Detect which cell encompasses the target text, then output its [x, y] center coordinate. 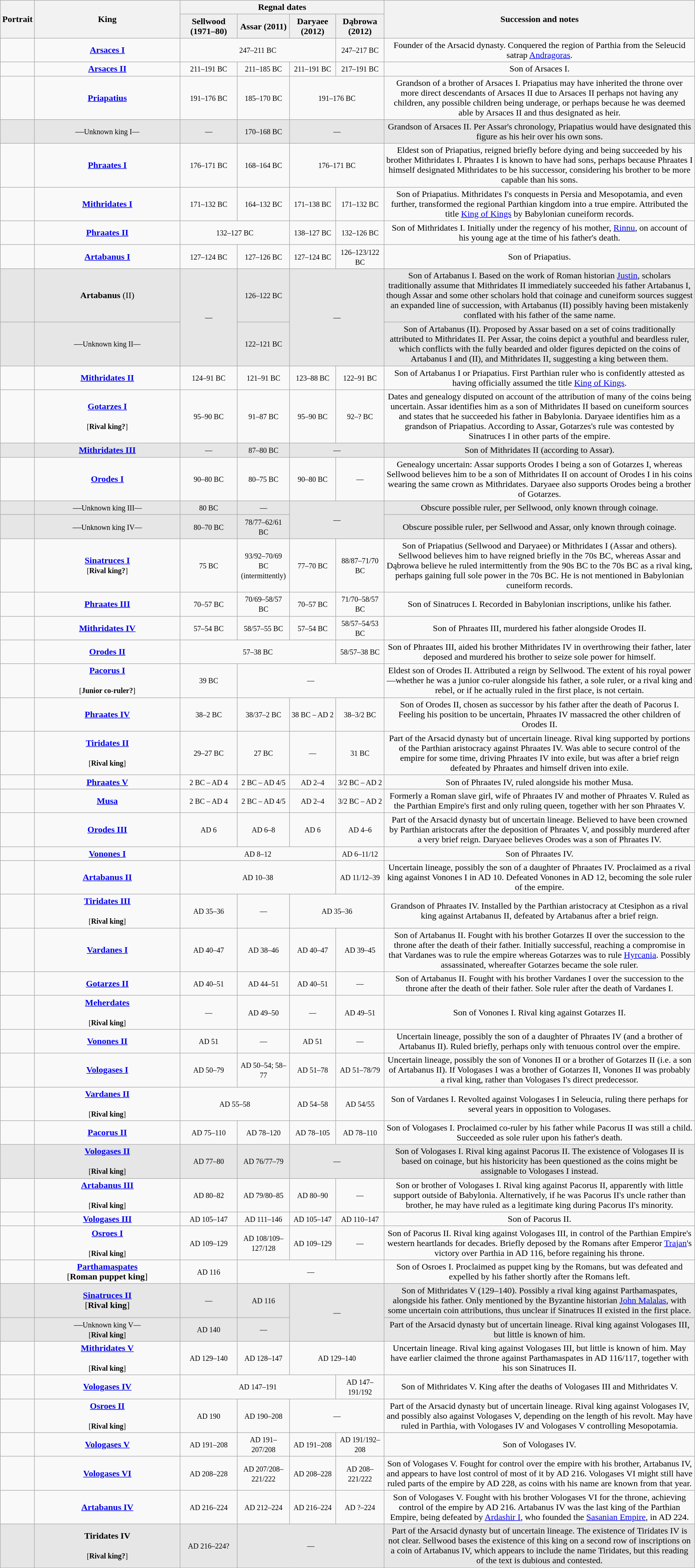
AD 6–8 [263, 829]
91–87 BC [263, 417]
AD 128–147 [263, 1358]
Vologases II[Rival king] [107, 1161]
57–38 BC [258, 652]
Meherdates[Rival king] [107, 1012]
—Unknown king V—[Rival king] [107, 1329]
Assar (2011) [263, 26]
AD 51–78 [313, 1070]
AD 4–6 [360, 829]
Part of the Arsacid dynasty but of uncertain lineage. Rival king against Vologases III, but little is known of him. [540, 1329]
Gotarzes II [107, 983]
AD 8–12 [258, 853]
Mithridates III [107, 450]
Son of Pacorus II. [540, 1219]
Son of Osroes I. Proclaimed as puppet king by the Romans, but was defeated and expelled by his father shortly after the Romans left. [540, 1272]
AD 54/55 [360, 1104]
Tiridates IV[Rival king?] [107, 1546]
87–80 BC [263, 450]
Sellwood (1971–80) [209, 26]
185–170 BC [263, 98]
AD 216–224? [209, 1546]
Succession and notes [540, 19]
AD 76/77–79 [263, 1161]
Son of Vologases I. Proclaimed co-ruler by his father while Pacorus II was still a child. Succeeded as sole ruler upon his father's death. [540, 1132]
Priapatius [107, 98]
Vologases III [107, 1219]
Vologases I [107, 1070]
AD 44–51 [263, 983]
27 BC [263, 753]
38 BC – AD 2 [313, 714]
AD 38–46 [263, 950]
Mithridates IV [107, 628]
92–? BC [360, 417]
Tiridates III[Rival king] [107, 911]
AD 80–90 [313, 1195]
58/57–55 BC [263, 628]
AD 78–120 [263, 1132]
Artabanus III[Rival king] [107, 1195]
AD 191–207/208 [263, 1445]
75 BC [209, 565]
Son of Phraates IV, ruled alongside his mother Musa. [540, 782]
Vologases IV [107, 1387]
Son of Vologases IV. [540, 1445]
AD 108/109–127/128 [263, 1243]
78/77–62/61 BC [263, 527]
AD 50–79 [209, 1070]
88/87–71/70 BC [360, 565]
Artabanus II [107, 878]
Son of Vardanes I. Revolted against Vologases I in Seleucia, ruling there perhaps for several years in opposition to Vologases. [540, 1104]
—Unknown king II— [107, 344]
Phraates III [107, 604]
Vardanes I [107, 950]
122–121 BC [263, 344]
Obscure possible ruler, per Sellwood and Assar, only known through coinage. [540, 527]
Vologases V [107, 1445]
121–91 BC [263, 378]
38–2 BC [209, 714]
AD 207/208–221/222 [263, 1473]
132–127 BC [235, 232]
Vonones II [107, 1041]
247–211 BC [258, 50]
AD 191/192–208 [360, 1445]
132–126 BC [360, 232]
Dąbrowa (2012) [360, 26]
Arsaces II [107, 69]
Musa [107, 801]
123–88 BC [313, 378]
AD 11/12–39 [360, 878]
38–3/2 BC [360, 714]
AD 78–110 [360, 1132]
Son of Artabanus I or Priapatius. First Parthian ruler who is confidently attested as having officially assumed the title King of Kings. [540, 378]
124–91 BC [209, 378]
King [107, 19]
58/57–54/53 BC [360, 628]
171–138 BC [313, 204]
AD 49–50 [263, 1012]
Parthamaspates[Roman puppet king] [107, 1272]
Arsaces I [107, 50]
Son of Priapatius. [540, 257]
126–122 BC [263, 295]
Portrait [18, 19]
Phraates II [107, 232]
Obscure possible ruler, per Sellwood, only known through coinage. [540, 508]
Son of Arsaces I. [540, 69]
AD 6–11/12 [360, 853]
AD 208–221/222 [360, 1473]
Phraates I [107, 165]
247–217 BC [360, 50]
AD ?–224 [360, 1507]
Sinatruces I[Rival king?] [107, 565]
77–70 BC [313, 565]
AD 50–54; 58–77 [263, 1070]
Artabanus I [107, 257]
Son of Phraates III, murdered his father alongside Orodes II. [540, 628]
93/92–70/69 BC(intermittently) [263, 565]
Mithridates V[Rival king] [107, 1358]
Orodes III [107, 829]
Son of Mithridates I. Initially under the regency of his mother, Rinnu, on account of his young age at the time of his father's death. [540, 232]
Sinatruces II[Rival king] [107, 1300]
138–127 BC [313, 232]
AD 79/80–85 [263, 1195]
Phraates IV [107, 714]
211–185 BC [263, 69]
AD 51–78/79 [360, 1070]
Son of Mithridates II (according to Assar). [540, 450]
126–123/122 BC [360, 257]
Pacorus I[Junior co-ruler?] [107, 681]
AD 54–58 [313, 1104]
Mithridates II [107, 378]
217–191 BC [360, 69]
Regnal dates [282, 7]
122–91 BC [360, 378]
Vologases VI [107, 1473]
AD 111–146 [263, 1219]
Vonones I [107, 853]
80–75 BC [263, 479]
80 BC [209, 508]
Osroes II[Rival king] [107, 1416]
AD 75–110 [209, 1132]
—Unknown king IV— [107, 527]
Orodes II [107, 652]
70/69–58/57 BC [263, 604]
Phraates V [107, 782]
Orodes I [107, 479]
AD 110–147 [360, 1219]
AD 49–51 [360, 1012]
—Unknown king I— [107, 131]
Son of Mithridates V. King after the deaths of Vologases III and Mithridates V. [540, 1387]
Artabanus IV [107, 1507]
Gotarzes I[Rival king?] [107, 417]
29–27 BC [209, 753]
AD 140 [209, 1329]
AD 55–58 [235, 1104]
Son of Vonones I. Rival king against Gotarzes II. [540, 1012]
Son of Sinatruces I. Recorded in Babylonian inscriptions, unlike his father. [540, 604]
58/57–38 BC [360, 652]
AD 77–80 [209, 1161]
Pacorus II [107, 1132]
71/70–58/57 BC [360, 604]
Tiridates II[Rival king] [107, 753]
Vardanes II[Rival king] [107, 1104]
AD 212–224 [263, 1507]
170–168 BC [263, 131]
AD 78–105 [313, 1132]
AD 39–45 [360, 950]
127–126 BC [263, 257]
Son of Phraates IV. [540, 853]
Artabanus (II) [107, 295]
39 BC [209, 681]
AD 147–191 [258, 1387]
Grandson of Arsaces II. Per Assar's chronology, Priapatius would have designated this figure as his heir over his own sons. [540, 131]
AD 147–191/192 [360, 1387]
80–70 BC [209, 527]
Founder of the Arsacid dynasty. Conquered the region of Parthia from the Seleucid satrap Andragoras. [540, 50]
168–164 BC [263, 165]
38/37–2 BC [263, 714]
31 BC [360, 753]
Osroes I[Rival king] [107, 1243]
AD 190–208 [263, 1416]
AD 10–38 [258, 878]
164–132 BC [263, 204]
AD 190 [209, 1416]
Daryaee (2012) [313, 26]
—Unknown king III— [107, 508]
AD 80–82 [209, 1195]
Mithridates I [107, 204]
